Return [X, Y] of the center of cell containing provided text 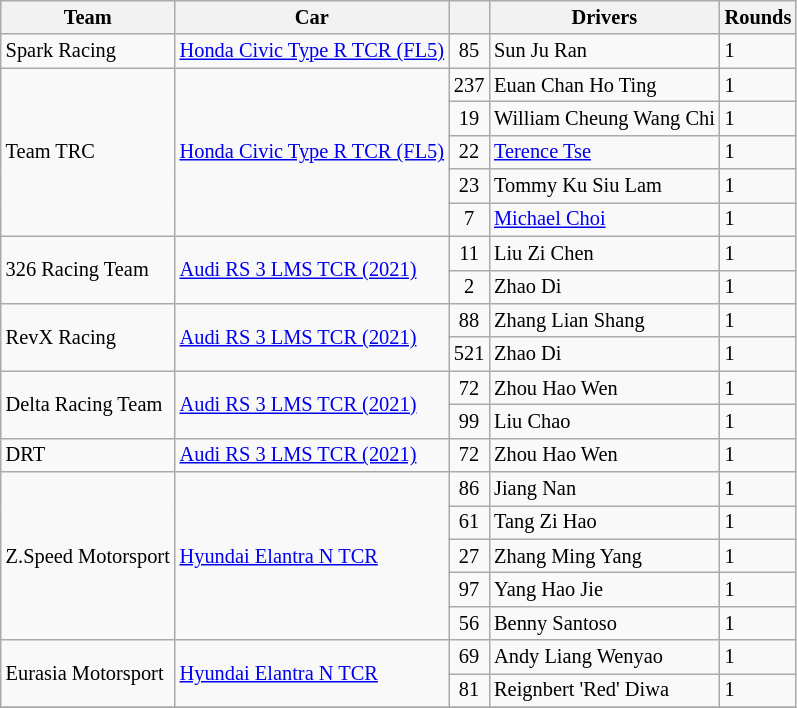
Michael Choi [604, 219]
97 [469, 589]
56 [469, 623]
23 [469, 186]
Z.Speed Motorsport [88, 556]
RevX Racing [88, 336]
85 [469, 51]
Team TRC [88, 152]
Jiang Nan [604, 489]
99 [469, 421]
61 [469, 522]
237 [469, 85]
Rounds [758, 17]
Tang Zi Hao [604, 522]
Euan Chan Ho Ting [604, 85]
7 [469, 219]
Delta Racing Team [88, 404]
27 [469, 556]
Zhang Lian Shang [604, 320]
Sun Ju Ran [604, 51]
Terence Tse [604, 152]
2 [469, 287]
Benny Santoso [604, 623]
Car [312, 17]
22 [469, 152]
19 [469, 118]
Yang Hao Jie [604, 589]
81 [469, 690]
Tommy Ku Siu Lam [604, 186]
11 [469, 253]
Liu Chao [604, 421]
86 [469, 489]
Spark Racing [88, 51]
Andy Liang Wenyao [604, 657]
88 [469, 320]
Drivers [604, 17]
Reignbert 'Red' Diwa [604, 690]
Eurasia Motorsport [88, 674]
Liu Zi Chen [604, 253]
521 [469, 354]
DRT [88, 455]
William Cheung Wang Chi [604, 118]
Zhang Ming Yang [604, 556]
69 [469, 657]
Team [88, 17]
326 Racing Team [88, 270]
